From the cell containing the given text, extract its center point as [x, y] coordinate. 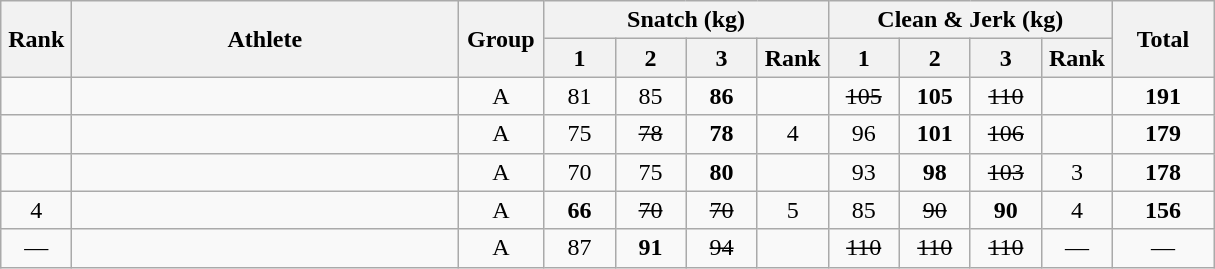
98 [934, 172]
191 [1162, 96]
93 [864, 172]
80 [722, 172]
91 [650, 248]
156 [1162, 210]
178 [1162, 172]
87 [580, 248]
103 [1006, 172]
179 [1162, 134]
81 [580, 96]
96 [864, 134]
Clean & Jerk (kg) [970, 20]
86 [722, 96]
Snatch (kg) [686, 20]
Group [501, 39]
Athlete [265, 39]
66 [580, 210]
Total [1162, 39]
101 [934, 134]
5 [792, 210]
106 [1006, 134]
94 [722, 248]
